Identify which cell holds the provided text, then report its [x, y] central coordinate. 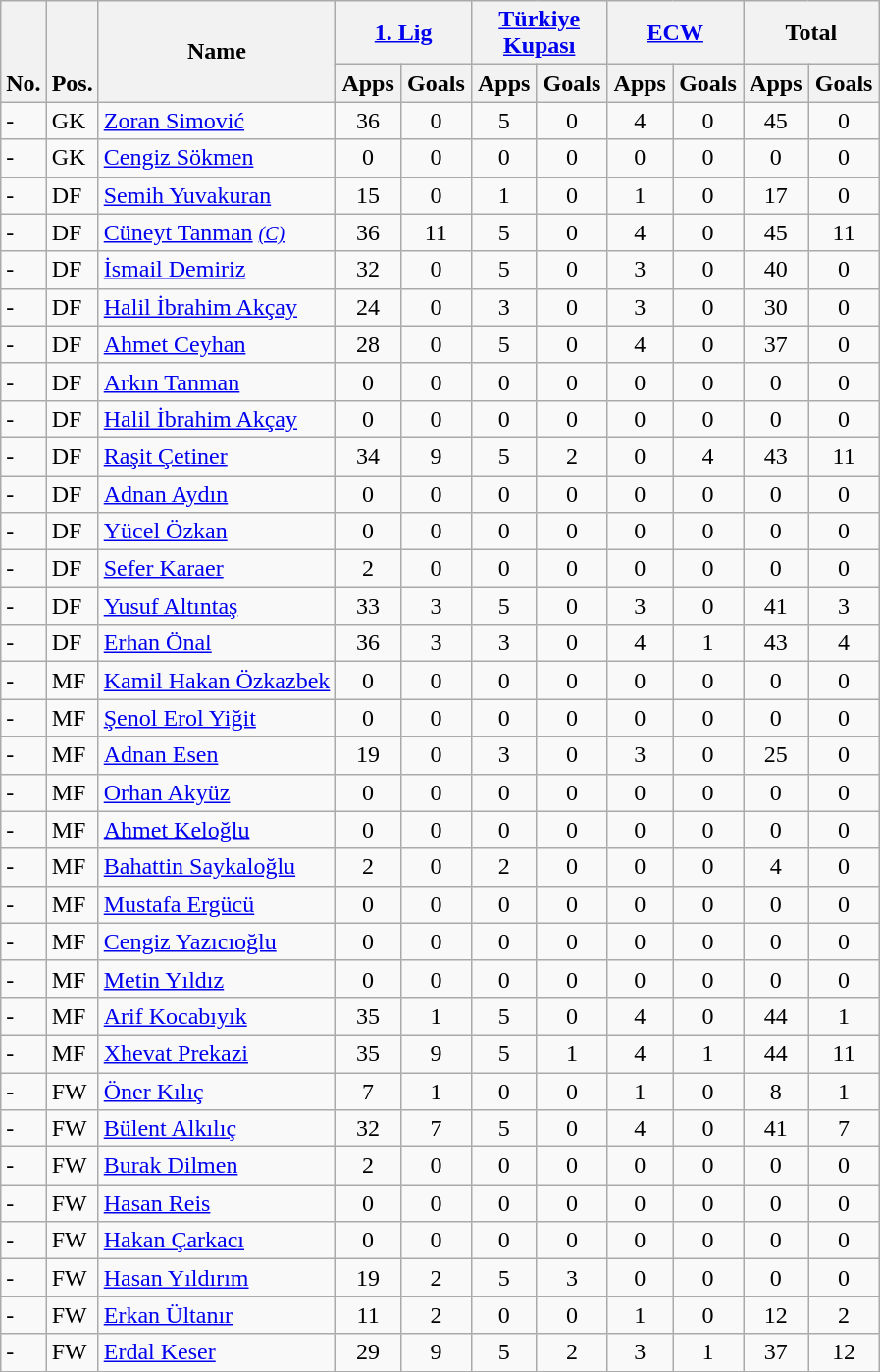
Name [217, 51]
Kamil Hakan Özkazbek [217, 681]
30 [777, 307]
Semih Yuvakuran [217, 195]
Öner Kılıç [217, 1092]
Şenol Erol Yiğit [217, 718]
Cengiz Yazıcıoğlu [217, 941]
Raşit Çetiner [217, 456]
ECW [675, 33]
33 [369, 606]
40 [777, 270]
Türkiye Kupası [540, 33]
Cengiz Sökmen [217, 158]
15 [369, 195]
Arkın Tanman [217, 381]
24 [369, 307]
Yücel Özkan [217, 532]
Pos. [73, 51]
Hakan Çarkacı [217, 1241]
Hasan Reis [217, 1203]
Adnan Esen [217, 755]
29 [369, 1352]
28 [369, 344]
Ahmet Keloğlu [217, 830]
34 [369, 456]
Cüneyt Tanman (C) [217, 232]
Orhan Akyüz [217, 792]
No. [24, 51]
Arif Kocabıyık [217, 1016]
Mustafa Ergücü [217, 904]
17 [777, 195]
25 [777, 755]
Total [812, 33]
8 [777, 1092]
Ahmet Ceyhan [217, 344]
Hasan Yıldırım [217, 1278]
Erhan Önal [217, 643]
1. Lig [404, 33]
Erdal Keser [217, 1352]
Erkan Ültanır [217, 1315]
Zoran Simović [217, 121]
Yusuf Altıntaş [217, 606]
Bahattin Saykaloğlu [217, 867]
Xhevat Prekazi [217, 1053]
Metin Yıldız [217, 979]
İsmail Demiriz [217, 270]
Sefer Karaer [217, 569]
Bülent Alkılıç [217, 1129]
Burak Dilmen [217, 1166]
Adnan Aydın [217, 493]
